Extract the [X, Y] coordinate from the center of the cell holding the provided text.  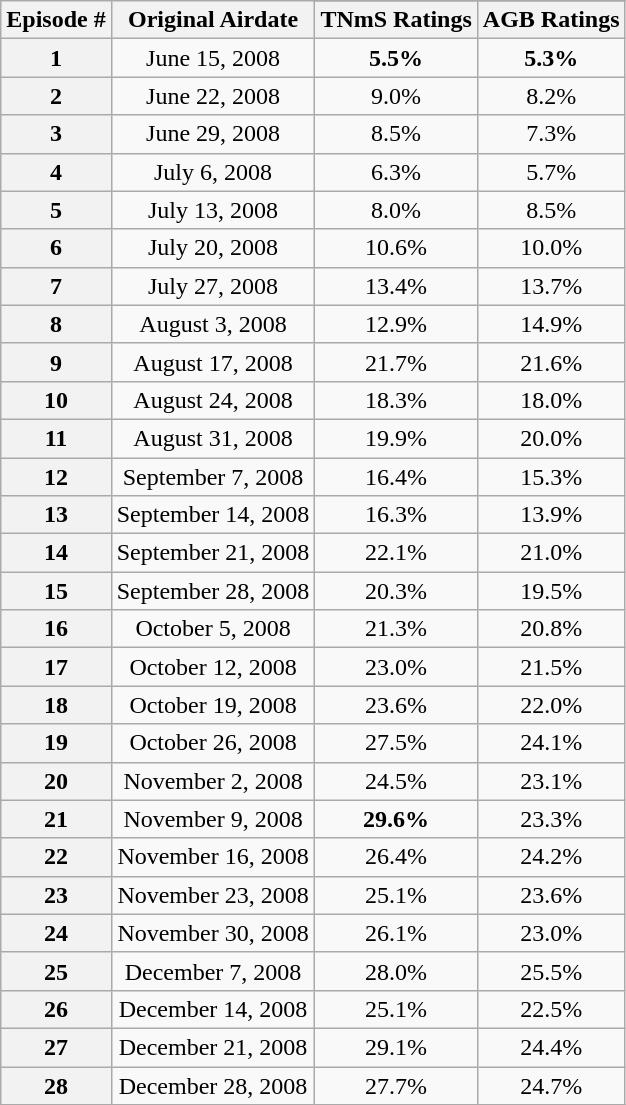
22 [56, 857]
TNmS Ratings [396, 20]
August 31, 2008 [213, 438]
16.4% [396, 477]
June 29, 2008 [213, 134]
AGB Ratings [551, 20]
10.6% [396, 248]
26 [56, 1009]
November 16, 2008 [213, 857]
18 [56, 705]
24.1% [551, 743]
December 14, 2008 [213, 1009]
16 [56, 629]
1 [56, 58]
8 [56, 324]
27.7% [396, 1085]
24.4% [551, 1047]
16.3% [396, 515]
22.0% [551, 705]
8.0% [396, 210]
22.1% [396, 553]
9.0% [396, 96]
17 [56, 667]
November 30, 2008 [213, 933]
October 19, 2008 [213, 705]
2 [56, 96]
14.9% [551, 324]
14 [56, 553]
20.8% [551, 629]
28 [56, 1085]
13.7% [551, 286]
September 14, 2008 [213, 515]
December 7, 2008 [213, 971]
23.3% [551, 819]
August 24, 2008 [213, 400]
July 27, 2008 [213, 286]
October 5, 2008 [213, 629]
21.6% [551, 362]
25.5% [551, 971]
27.5% [396, 743]
7 [56, 286]
5 [56, 210]
October 12, 2008 [213, 667]
27 [56, 1047]
5.3% [551, 58]
September 28, 2008 [213, 591]
August 3, 2008 [213, 324]
July 13, 2008 [213, 210]
19.5% [551, 591]
24.5% [396, 781]
24.7% [551, 1085]
21 [56, 819]
20 [56, 781]
August 17, 2008 [213, 362]
22.5% [551, 1009]
November 23, 2008 [213, 895]
December 21, 2008 [213, 1047]
December 28, 2008 [213, 1085]
6 [56, 248]
21.7% [396, 362]
15 [56, 591]
13.9% [551, 515]
20.0% [551, 438]
7.3% [551, 134]
Original Airdate [213, 20]
4 [56, 172]
8.2% [551, 96]
September 21, 2008 [213, 553]
9 [56, 362]
5.5% [396, 58]
21.3% [396, 629]
13 [56, 515]
3 [56, 134]
21.5% [551, 667]
23.1% [551, 781]
June 15, 2008 [213, 58]
24.2% [551, 857]
July 20, 2008 [213, 248]
12 [56, 477]
June 22, 2008 [213, 96]
13.4% [396, 286]
21.0% [551, 553]
29.1% [396, 1047]
19 [56, 743]
October 26, 2008 [213, 743]
5.7% [551, 172]
15.3% [551, 477]
November 9, 2008 [213, 819]
10 [56, 400]
19.9% [396, 438]
24 [56, 933]
18.0% [551, 400]
29.6% [396, 819]
6.3% [396, 172]
July 6, 2008 [213, 172]
12.9% [396, 324]
25 [56, 971]
20.3% [396, 591]
18.3% [396, 400]
11 [56, 438]
28.0% [396, 971]
26.4% [396, 857]
November 2, 2008 [213, 781]
10.0% [551, 248]
26.1% [396, 933]
September 7, 2008 [213, 477]
23 [56, 895]
Episode # [56, 20]
